Return the [X, Y] coordinate for the center point of the cell that contains the specified text.  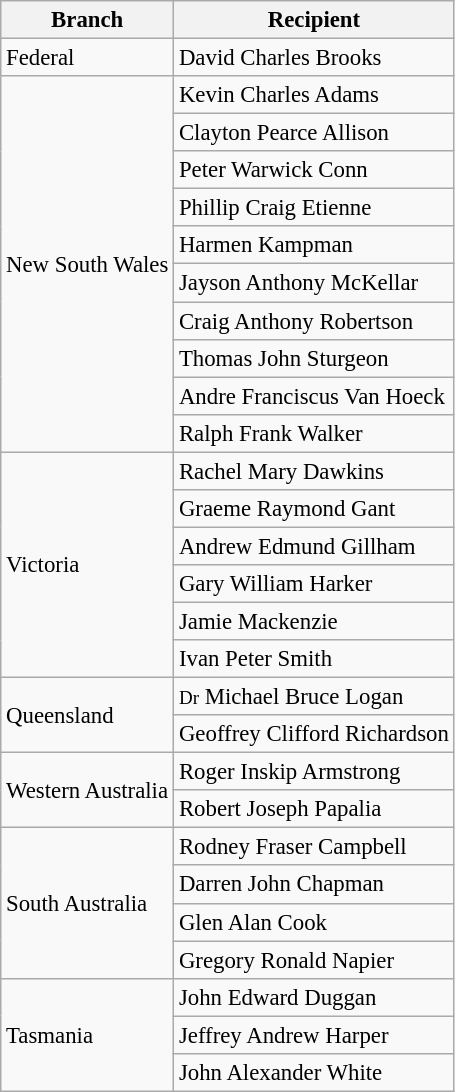
Federal [88, 58]
Jeffrey Andrew Harper [314, 1035]
John Edward Duggan [314, 997]
Peter Warwick Conn [314, 170]
Victoria [88, 565]
New South Wales [88, 264]
Tasmania [88, 1034]
Geoffrey Clifford Richardson [314, 734]
Rachel Mary Dawkins [314, 471]
Craig Anthony Robertson [314, 321]
Ivan Peter Smith [314, 659]
Rodney Fraser Campbell [314, 847]
Thomas John Sturgeon [314, 358]
South Australia [88, 903]
Dr Michael Bruce Logan [314, 697]
David Charles Brooks [314, 58]
Branch [88, 20]
Kevin Charles Adams [314, 95]
Darren John Chapman [314, 885]
Gregory Ronald Napier [314, 960]
Recipient [314, 20]
Queensland [88, 716]
Jamie Mackenzie [314, 621]
Western Australia [88, 790]
Harmen Kampman [314, 245]
John Alexander White [314, 1073]
Andrew Edmund Gillham [314, 546]
Glen Alan Cook [314, 922]
Andre Franciscus Van Hoeck [314, 396]
Ralph Frank Walker [314, 433]
Phillip Craig Etienne [314, 208]
Gary William Harker [314, 584]
Roger Inskip Armstrong [314, 772]
Graeme Raymond Gant [314, 509]
Robert Joseph Papalia [314, 809]
Jayson Anthony McKellar [314, 283]
Clayton Pearce Allison [314, 133]
